Pinpoint the cell where the given text exists, returning its (X, Y) midpoint coordinate. 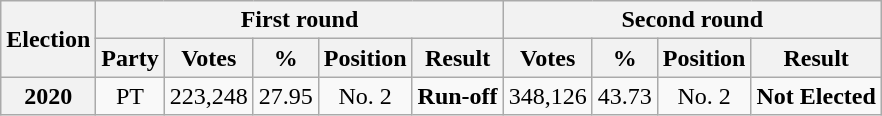
PT (130, 96)
2020 (48, 96)
Run-off (458, 96)
27.95 (286, 96)
43.73 (624, 96)
Party (130, 58)
Election (48, 39)
348,126 (548, 96)
Not Elected (816, 96)
223,248 (208, 96)
Second round (692, 20)
First round (300, 20)
